Identify which cell holds the provided text, then report its [X, Y] central coordinate. 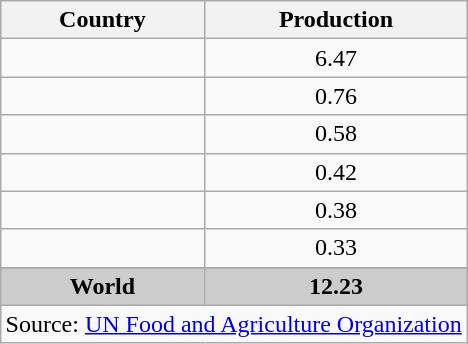
12.23 [336, 286]
0.33 [336, 248]
0.42 [336, 172]
0.38 [336, 210]
0.76 [336, 96]
0.58 [336, 134]
6.47 [336, 58]
World [102, 286]
Country [102, 20]
Source: UN Food and Agriculture Organization [234, 324]
Production [336, 20]
